Return the (x, y) coordinate for the center point of the cell that contains the specified text.  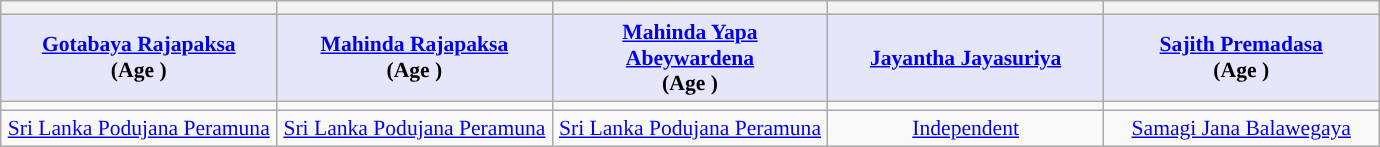
Mahinda Yapa Abeywardena(Age ) (690, 58)
Samagi Jana Balawegaya (1241, 129)
Sajith Premadasa(Age ) (1241, 58)
Gotabaya Rajapaksa(Age ) (139, 58)
Independent (966, 129)
Mahinda Rajapaksa(Age ) (415, 58)
Jayantha Jayasuriya (966, 58)
